Scan for the cell matching the given text and deliver its [x, y] coordinate at center. 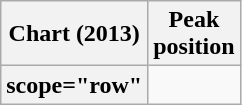
scope="row" [74, 85]
Chart (2013) [74, 34]
Peakposition [194, 34]
